Pinpoint the cell where the given text exists, returning its (x, y) midpoint coordinate. 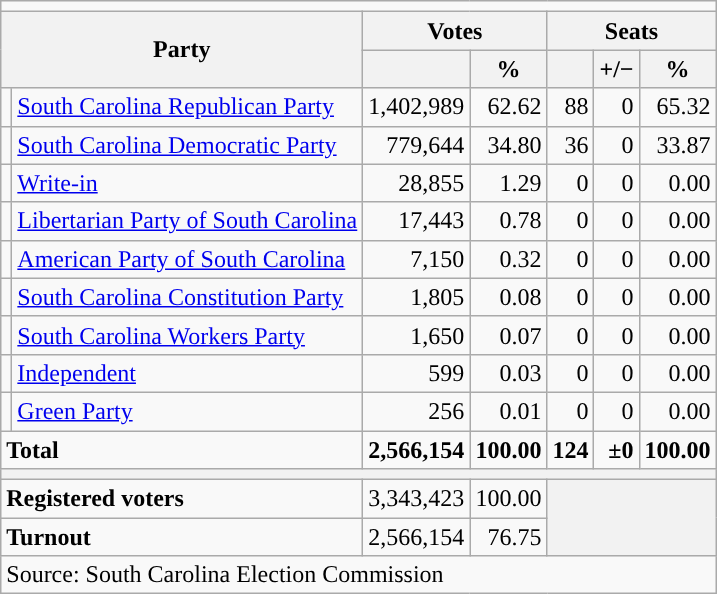
Source: South Carolina Election Commission (358, 575)
76.75 (508, 537)
Libertarian Party of South Carolina (188, 221)
3,343,423 (416, 499)
Green Party (188, 411)
Turnout (182, 537)
American Party of South Carolina (188, 259)
±0 (616, 449)
0.03 (508, 373)
0.07 (508, 335)
0.32 (508, 259)
1,805 (416, 297)
28,855 (416, 183)
Total (182, 449)
0.78 (508, 221)
0.01 (508, 411)
33.87 (678, 145)
779,644 (416, 145)
1,402,989 (416, 107)
88 (570, 107)
South Carolina Workers Party (188, 335)
South Carolina Democratic Party (188, 145)
South Carolina Republican Party (188, 107)
65.32 (678, 107)
Votes (455, 31)
256 (416, 411)
34.80 (508, 145)
599 (416, 373)
Party (182, 50)
Seats (632, 31)
0.08 (508, 297)
17,443 (416, 221)
1,650 (416, 335)
+/− (616, 69)
36 (570, 145)
124 (570, 449)
Write-in (188, 183)
7,150 (416, 259)
1.29 (508, 183)
South Carolina Constitution Party (188, 297)
62.62 (508, 107)
Registered voters (182, 499)
Independent (188, 373)
